For the text-containing cell, return its midpoint in [x, y] coordinate format. 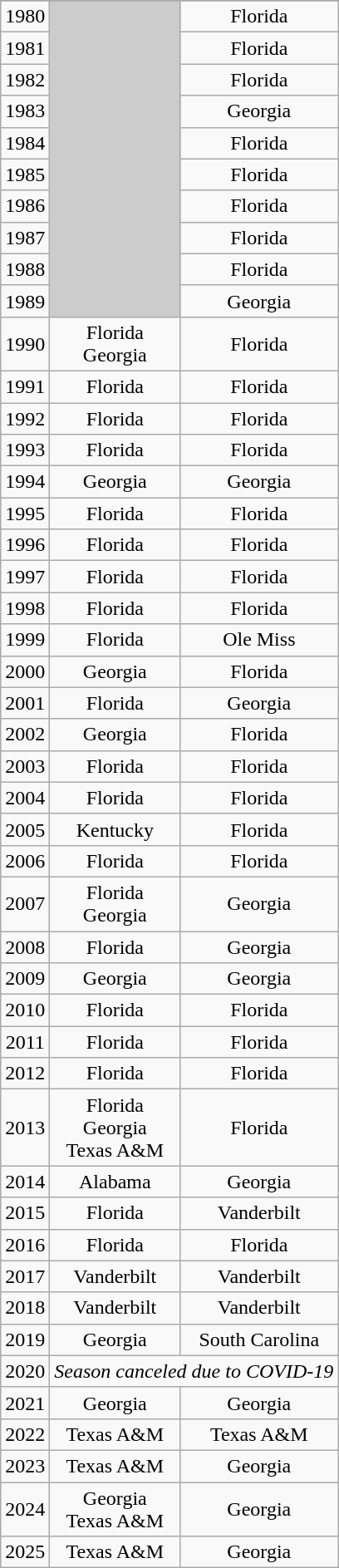
Alabama [115, 1182]
Ole Miss [259, 640]
2006 [25, 861]
2012 [25, 1074]
2016 [25, 1245]
1986 [25, 206]
South Carolina [259, 1339]
2013 [25, 1128]
2003 [25, 766]
2020 [25, 1371]
2023 [25, 1466]
Season canceled due to COVID-19 [194, 1371]
2010 [25, 1010]
1998 [25, 608]
2024 [25, 1509]
2022 [25, 1434]
2017 [25, 1276]
1980 [25, 17]
1981 [25, 48]
1985 [25, 174]
2025 [25, 1552]
GeorgiaTexas A&M [115, 1509]
2002 [25, 735]
1988 [25, 269]
1999 [25, 640]
FloridaGeorgiaTexas A&M [115, 1128]
2014 [25, 1182]
2000 [25, 671]
1996 [25, 545]
1989 [25, 301]
1995 [25, 514]
2009 [25, 979]
2005 [25, 829]
2007 [25, 904]
1997 [25, 577]
2021 [25, 1403]
1990 [25, 344]
1994 [25, 482]
Kentucky [115, 829]
1983 [25, 111]
2018 [25, 1308]
1992 [25, 418]
1987 [25, 238]
2011 [25, 1042]
1984 [25, 143]
2015 [25, 1213]
2001 [25, 703]
2004 [25, 798]
1991 [25, 386]
2008 [25, 946]
1993 [25, 450]
2019 [25, 1339]
1982 [25, 80]
